Locate the cell with the specified text and output its (X, Y) center coordinate. 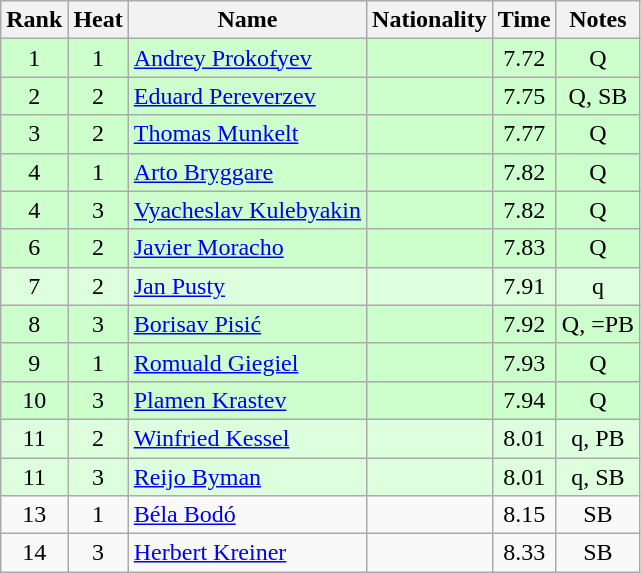
Arto Bryggare (247, 172)
8.33 (524, 553)
Romuald Giegiel (247, 362)
Borisav Pisić (247, 324)
Herbert Kreiner (247, 553)
7.77 (524, 134)
Reijo Byman (247, 477)
Andrey Prokofyev (247, 58)
Q, SB (598, 96)
Béla Bodó (247, 515)
q, SB (598, 477)
8.15 (524, 515)
q (598, 286)
q, PB (598, 438)
7.93 (524, 362)
14 (34, 553)
Rank (34, 20)
Q, =PB (598, 324)
Winfried Kessel (247, 438)
9 (34, 362)
7.72 (524, 58)
Javier Moracho (247, 248)
Vyacheslav Kulebyakin (247, 210)
Jan Pusty (247, 286)
7.75 (524, 96)
7.83 (524, 248)
Eduard Pereverzev (247, 96)
6 (34, 248)
Plamen Krastev (247, 400)
Name (247, 20)
13 (34, 515)
Notes (598, 20)
8 (34, 324)
7.92 (524, 324)
Nationality (430, 20)
7 (34, 286)
10 (34, 400)
7.94 (524, 400)
Thomas Munkelt (247, 134)
7.91 (524, 286)
Time (524, 20)
Heat (98, 20)
